Output the [x, y] coordinate of the center of the cell containing the given text.  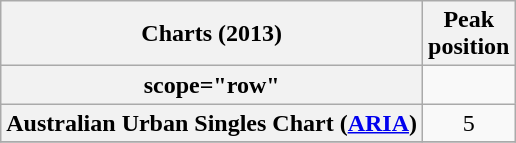
Peakposition [469, 34]
Charts (2013) [212, 34]
Australian Urban Singles Chart (ARIA) [212, 123]
scope="row" [212, 85]
5 [469, 123]
